Pinpoint the cell where the given text exists, returning its (X, Y) midpoint coordinate. 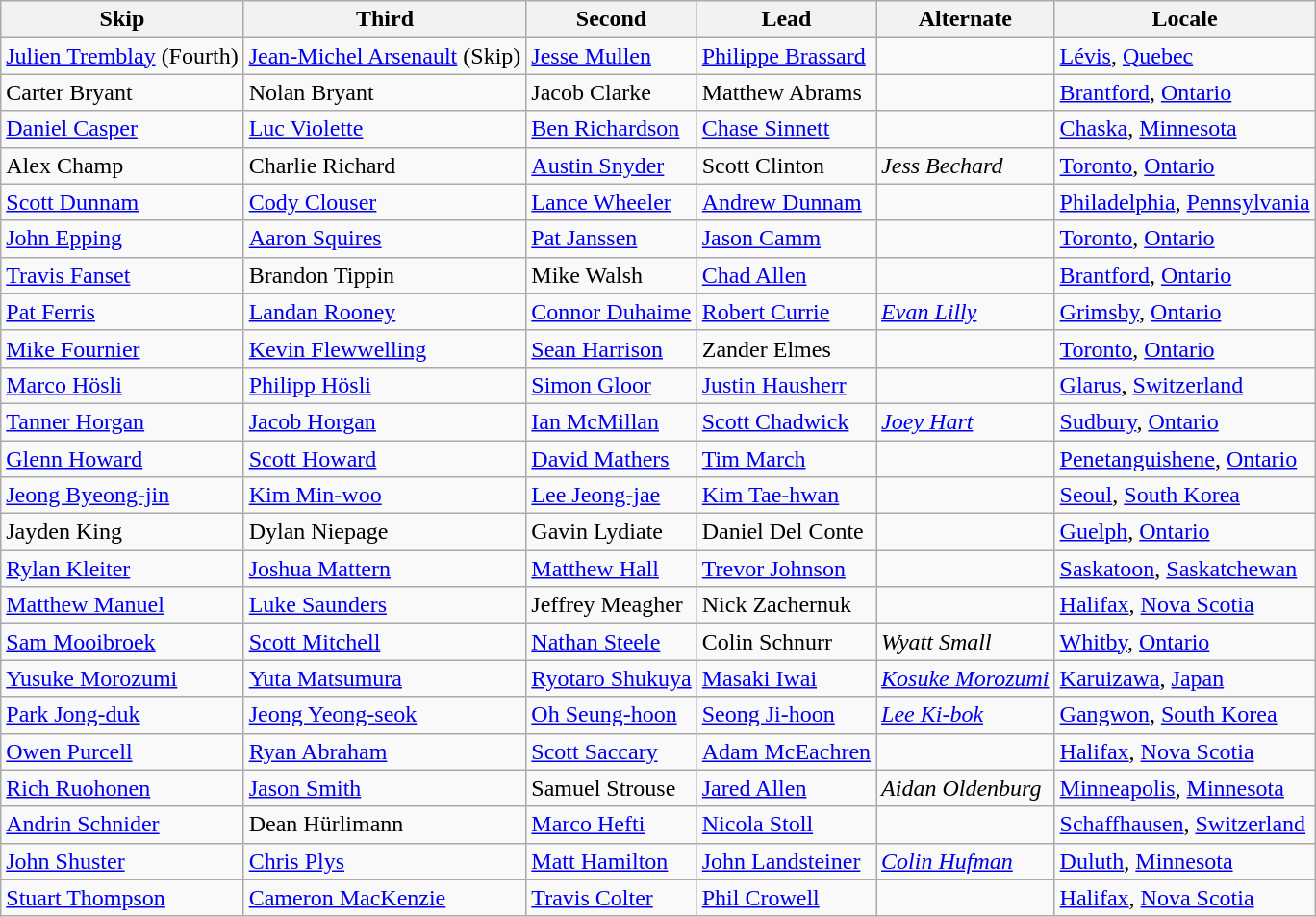
Scott Clinton (786, 166)
Dean Hürlimann (385, 825)
Travis Fanset (122, 275)
Luc Violette (385, 129)
Duluth, Minnesota (1185, 861)
Dylan Niepage (385, 532)
David Mathers (612, 459)
Cody Clouser (385, 202)
Pat Ferris (122, 312)
Gangwon, South Korea (1185, 715)
Lévis, Quebec (1185, 56)
Jason Camm (786, 239)
Wyatt Small (966, 642)
Jeong Yeong-seok (385, 715)
Matthew Manuel (122, 605)
Robert Currie (786, 312)
Ben Richardson (612, 129)
Rylan Kleiter (122, 569)
Jacob Clarke (612, 92)
Luke Saunders (385, 605)
Park Jong-duk (122, 715)
Glenn Howard (122, 459)
Brandon Tippin (385, 275)
Penetanguishene, Ontario (1185, 459)
Julien Tremblay (Fourth) (122, 56)
Ryotaro Shukuya (612, 678)
Jesse Mullen (612, 56)
Sudbury, Ontario (1185, 421)
Trevor Johnson (786, 569)
Alex Champ (122, 166)
Whitby, Ontario (1185, 642)
Carter Bryant (122, 92)
Nick Zachernuk (786, 605)
Nathan Steele (612, 642)
Schaffhausen, Switzerland (1185, 825)
Aaron Squires (385, 239)
Aidan Oldenburg (966, 788)
Daniel Del Conte (786, 532)
Jeong Byeong-jin (122, 496)
Travis Colter (612, 898)
Pat Janssen (612, 239)
Seoul, South Korea (1185, 496)
Seong Ji-hoon (786, 715)
Colin Schnurr (786, 642)
Minneapolis, Minnesota (1185, 788)
Jess Bechard (966, 166)
Kevin Flewwelling (385, 348)
Chad Allen (786, 275)
Phil Crowell (786, 898)
Philippe Brassard (786, 56)
Glarus, Switzerland (1185, 385)
Lee Ki-bok (966, 715)
Guelph, Ontario (1185, 532)
Marco Hösli (122, 385)
Chris Plys (385, 861)
John Landsteiner (786, 861)
Landan Rooney (385, 312)
Jared Allen (786, 788)
Scott Howard (385, 459)
Scott Saccary (612, 751)
Jean-Michel Arsenault (Skip) (385, 56)
Mike Walsh (612, 275)
Locale (1185, 19)
Chaska, Minnesota (1185, 129)
Matthew Abrams (786, 92)
Philipp Hösli (385, 385)
Charlie Richard (385, 166)
Joey Hart (966, 421)
Ryan Abraham (385, 751)
Scott Mitchell (385, 642)
Lee Jeong-jae (612, 496)
Adam McEachren (786, 751)
Stuart Thompson (122, 898)
Tim March (786, 459)
Jeffrey Meagher (612, 605)
Second (612, 19)
Nolan Bryant (385, 92)
Grimsby, Ontario (1185, 312)
Andrin Schnider (122, 825)
Tanner Horgan (122, 421)
Zander Elmes (786, 348)
Connor Duhaime (612, 312)
Scott Chadwick (786, 421)
John Epping (122, 239)
Nicola Stoll (786, 825)
Yusuke Morozumi (122, 678)
Lance Wheeler (612, 202)
Jacob Horgan (385, 421)
Skip (122, 19)
Kim Tae-hwan (786, 496)
Matthew Hall (612, 569)
John Shuster (122, 861)
Sam Mooibroek (122, 642)
Samuel Strouse (612, 788)
Colin Hufman (966, 861)
Austin Snyder (612, 166)
Scott Dunnam (122, 202)
Owen Purcell (122, 751)
Gavin Lydiate (612, 532)
Ian McMillan (612, 421)
Karuizawa, Japan (1185, 678)
Chase Sinnett (786, 129)
Mike Fournier (122, 348)
Matt Hamilton (612, 861)
Kosuke Morozumi (966, 678)
Sean Harrison (612, 348)
Oh Seung-hoon (612, 715)
Evan Lilly (966, 312)
Lead (786, 19)
Alternate (966, 19)
Yuta Matsumura (385, 678)
Cameron MacKenzie (385, 898)
Masaki Iwai (786, 678)
Joshua Mattern (385, 569)
Justin Hausherr (786, 385)
Saskatoon, Saskatchewan (1185, 569)
Marco Hefti (612, 825)
Kim Min-woo (385, 496)
Rich Ruohonen (122, 788)
Andrew Dunnam (786, 202)
Simon Gloor (612, 385)
Jason Smith (385, 788)
Third (385, 19)
Philadelphia, Pennsylvania (1185, 202)
Jayden King (122, 532)
Daniel Casper (122, 129)
